Output the [X, Y] coordinate of the center of the cell containing the given text.  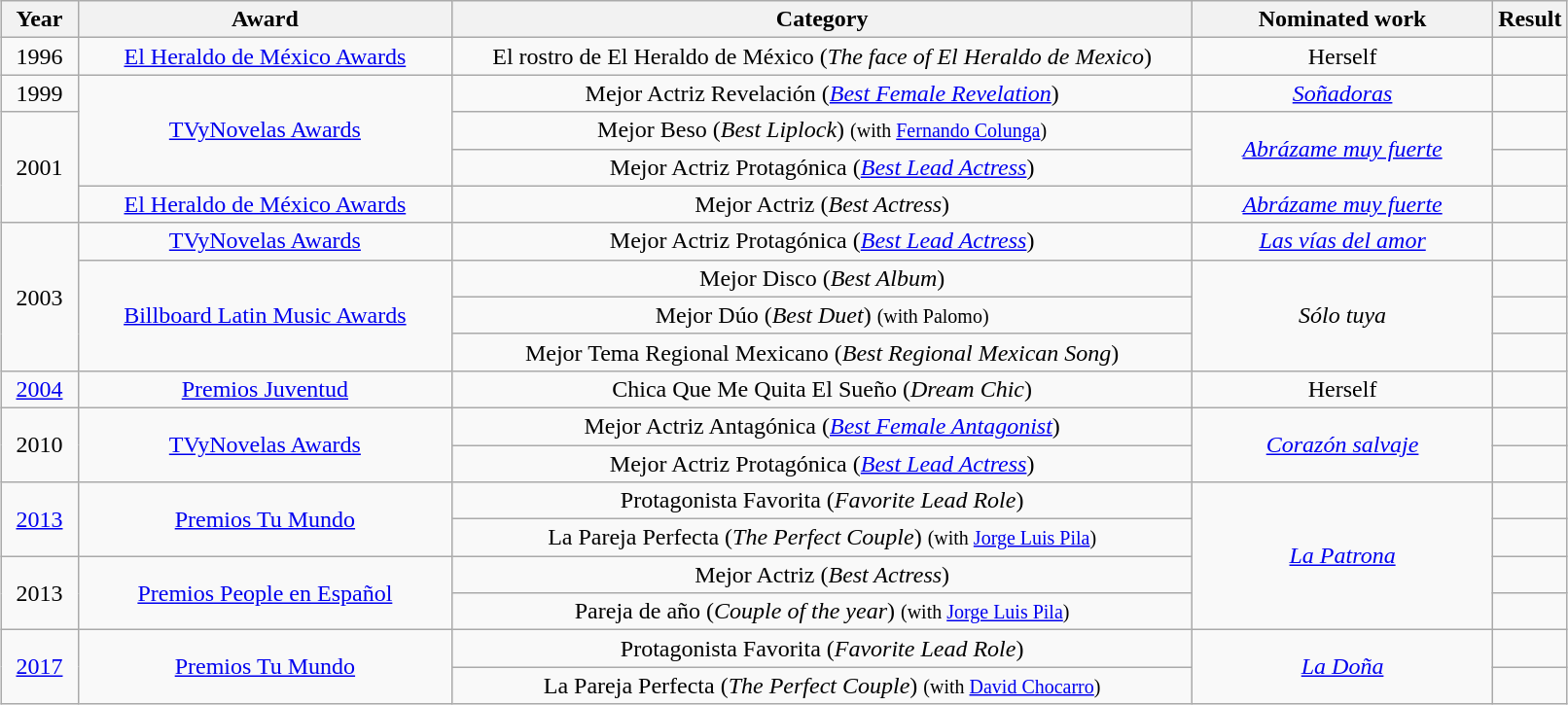
Mejor Dúo (Best Duet) (with Palomo) [823, 315]
Mejor Disco (Best Album) [823, 278]
Las vías del amor [1342, 241]
Mejor Tema Regional Mexicano (Best Regional Mexican Song) [823, 352]
1999 [39, 93]
Award [265, 19]
La Doña [1342, 667]
La Pareja Perfecta (The Perfect Couple) (with David Chocarro) [823, 686]
Nominated work [1342, 19]
La Pareja Perfecta (The Perfect Couple) (with Jorge Luis Pila) [823, 538]
2004 [39, 389]
2017 [39, 667]
Mejor Beso (Best Liplock) (with Fernando Colunga) [823, 130]
La Patrona [1342, 556]
Result [1530, 19]
Soñadoras [1342, 93]
Billboard Latin Music Awards [265, 315]
Category [823, 19]
El rostro de El Heraldo de México (The face of El Heraldo de Mexico) [823, 56]
Chica Que Me Quita El Sueño (Dream Chic) [823, 389]
Corazón salvaje [1342, 444]
Premios Juventud [265, 389]
1996 [39, 56]
2010 [39, 444]
2003 [39, 297]
2001 [39, 167]
Year [39, 19]
Sólo tuya [1342, 315]
Pareja de año (Couple of the year) (with Jorge Luis Pila) [823, 612]
Mejor Actriz Antagónica (Best Female Antagonist) [823, 426]
Premios People en Español [265, 593]
Mejor Actriz Revelación (Best Female Revelation) [823, 93]
